Find where the given text appears and provide that cell's center as (x, y) coordinate. 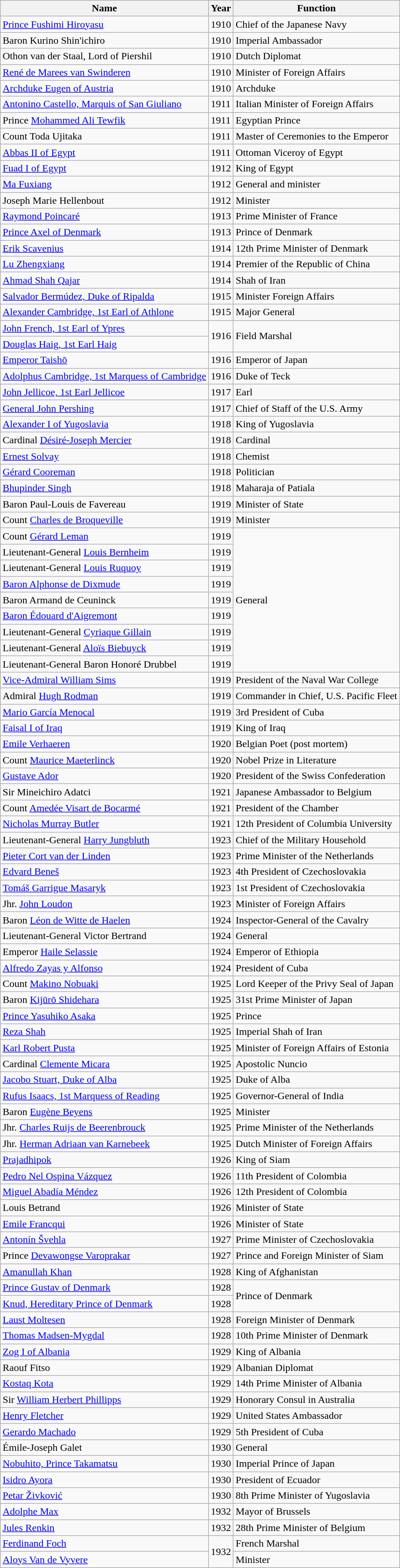
Archduke Eugen of Austria (104, 88)
Baron Kijūrō Shidehara (104, 1000)
President of the Naval War College (316, 680)
Gérard Cooreman (104, 472)
Emperor of Ethiopia (316, 952)
Cardinal (316, 440)
Baron Paul-Louis de Favereau (104, 504)
King of Albania (316, 1352)
Cardinal Clemente Micara (104, 1064)
Baron Eugène Beyens (104, 1112)
President of the Chamber (316, 808)
11th President of Colombia (316, 1176)
Knud, Hereditary Prince of Denmark (104, 1304)
Aloys Van de Vyvere (104, 1560)
Italian Minister of Foreign Affairs (316, 104)
Governor-General of India (316, 1096)
5th President of Cuba (316, 1431)
President of Cuba (316, 968)
Lieutenant-General Baron Honoré Drubbel (104, 664)
Japanese Ambassador to Belgium (316, 792)
Baron Édouard d'Aigremont (104, 616)
René de Marees van Swinderen (104, 72)
Vice-Admiral William Sims (104, 680)
Thomas Madsen-Mygdal (104, 1336)
Prince Axel of Denmark (104, 232)
4th President of Czechoslovakia (316, 872)
King of Egypt (316, 168)
Foreign Minister of Denmark (316, 1320)
Bhupinder Singh (104, 488)
Edvard Beneš (104, 872)
Jacobo Stuart, Duke of Alba (104, 1080)
Dutch Diplomat (316, 56)
Chief of the Japanese Navy (316, 24)
Prince Yasuhiko Asaka (104, 1016)
Maharaja of Patiala (316, 488)
Baron Alphonse de Dixmude (104, 584)
Gerardo Machado (104, 1431)
Laust Moltesen (104, 1320)
Count Toda Ujitaka (104, 136)
Othon van der Staal, Lord of Piershil (104, 56)
Baron Léon de Witte de Haelen (104, 920)
Egyptian Prince (316, 120)
Louis Betrand (104, 1208)
Count Amedée Visart de Bocarmé (104, 808)
31st Prime Minister of Japan (316, 1000)
Lieutenant-General Harry Jungbluth (104, 840)
12th Prime Minister of Denmark (316, 248)
Function (316, 8)
Erik Scavenius (104, 248)
Amanullah Khan (104, 1272)
Fuad I of Egypt (104, 168)
Baron Armand de Ceuninck (104, 600)
Dutch Minister of Foreign Affairs (316, 1144)
Rufus Isaacs, 1st Marquess of Reading (104, 1096)
Alexander Cambridge, 1st Earl of Athlone (104, 312)
Count Makino Nobuaki (104, 984)
Douglas Haig, 1st Earl Haig (104, 344)
King of Yugoslavia (316, 424)
Jhr. John Loudon (104, 904)
Ahmad Shah Qajar (104, 280)
Lu Zhengxiang (104, 264)
Isidro Ayora (104, 1479)
Apostolic Nuncio (316, 1064)
Adolphus Cambridge, 1st Marquess of Cambridge (104, 376)
Lieutenant-General Cyriaque Gillain (104, 632)
Prince (316, 1016)
Mayor of Brussels (316, 1512)
Major General (316, 312)
12th President of Columbia University (316, 824)
Prime Minister of Czechoslovakia (316, 1240)
Admiral Hugh Rodman (104, 696)
Commander in Chief, U.S. Pacific Fleet (316, 696)
10th Prime Minister of Denmark (316, 1336)
Adolphe Max (104, 1512)
Henry Fletcher (104, 1415)
Emile Verhaeren (104, 744)
Pedro Nel Ospina Vázquez (104, 1176)
King of Iraq (316, 728)
Emperor Taishō (104, 360)
Gustave Ador (104, 776)
Lieutenant-General Louis Ruquoy (104, 568)
Antonín Švehla (104, 1240)
Duke of Alba (316, 1080)
Sir William Herbert Phillipps (104, 1400)
Year (221, 8)
Prime Minister of France (316, 216)
Abbas II of Egypt (104, 152)
Jhr. Charles Ruijs de Beerenbrouck (104, 1128)
Lieutenant-General Louis Bernheim (104, 552)
Imperial Shah of Iran (316, 1032)
Antonino Castello, Marquis of San Giuliano (104, 104)
28th Prime Minister of Belgium (316, 1528)
Raouf Fitso (104, 1368)
King of Afghanistan (316, 1272)
Field Marshal (316, 336)
Inspector-General of the Cavalry (316, 920)
Chief of the Military Household (316, 840)
Count Gérard Leman (104, 536)
Emperor Haile Selassie (104, 952)
General and minister (316, 184)
Joseph Marie Hellenbout (104, 200)
14th Prime Minister of Albania (316, 1384)
Chief of Staff of the U.S. Army (316, 408)
Imperial Prince of Japan (316, 1463)
Nobuhito, Prince Takamatsu (104, 1463)
Earl (316, 392)
Chemist (316, 456)
Emperor of Japan (316, 360)
Tomáš Garrigue Masaryk (104, 888)
Jhr. Herman Adriaan van Karnebeek (104, 1144)
Belgian Poet (post mortem) (316, 744)
Prince Mohammed Ali Tewfik (104, 120)
Name (104, 8)
Alexander I of Yugoslavia (104, 424)
Nobel Prize in Literature (316, 760)
Archduke (316, 88)
3rd President of Cuba (316, 712)
Prince and Foreign Minister of Siam (316, 1256)
Cardinal Désiré-Joseph Mercier (104, 440)
Politician (316, 472)
Lieutenant-General Victor Bertrand (104, 936)
President of the Swiss Confederation (316, 776)
8th Prime Minister of Yugoslavia (316, 1496)
Salvador Bermúdez, Duke of Ripalda (104, 296)
Premier of the Republic of China (316, 264)
Miguel Abadía Méndez (104, 1192)
Shah of Iran (316, 280)
Kostaq Kota (104, 1384)
Zog I of Albania (104, 1352)
Faisal I of Iraq (104, 728)
Prajadhipok (104, 1160)
Emile Francqui (104, 1224)
Raymond Poincaré (104, 216)
King of Siam (316, 1160)
President of Ecuador (316, 1479)
Émile-Joseph Galet (104, 1447)
Lieutenant-General Aloïs Biebuyck (104, 648)
Nicholas Murray Butler (104, 824)
John French, 1st Earl of Ypres (104, 328)
Mario García Menocal (104, 712)
Ernest Solvay (104, 456)
Ma Fuxiang (104, 184)
United States Ambassador (316, 1415)
French Marshal (316, 1544)
Imperial Ambassador (316, 40)
Master of Ceremonies to the Emperor (316, 136)
Baron Kurino Shin'ichiro (104, 40)
Prince Fushimi Hiroyasu (104, 24)
Reza Shah (104, 1032)
Alfredo Zayas y Alfonso (104, 968)
Honorary Consul in Australia (316, 1400)
Count Charles de Broqueville (104, 520)
1st President of Czechoslovakia (316, 888)
Count Maurice Maeterlinck (104, 760)
Prince Gustav of Denmark (104, 1288)
Minister Foreign Affairs (316, 296)
Minister of Foreign Affairs of Estonia (316, 1048)
Lord Keeper of the Privy Seal of Japan (316, 984)
Ottoman Viceroy of Egypt (316, 152)
Prince Devawongse Varoprakar (104, 1256)
12th President of Colombia (316, 1192)
Pieter Cort van der Linden (104, 856)
Albanian Diplomat (316, 1368)
Sir Mineichiro Adatci (104, 792)
Petar Živković (104, 1496)
Duke of Teck (316, 376)
John Jellicoe, 1st Earl Jellicoe (104, 392)
Karl Robert Pusta (104, 1048)
Jules Renkin (104, 1528)
General John Pershing (104, 408)
Ferdinand Foch (104, 1544)
